Find where the given text appears and provide that cell's center as (X, Y) coordinate. 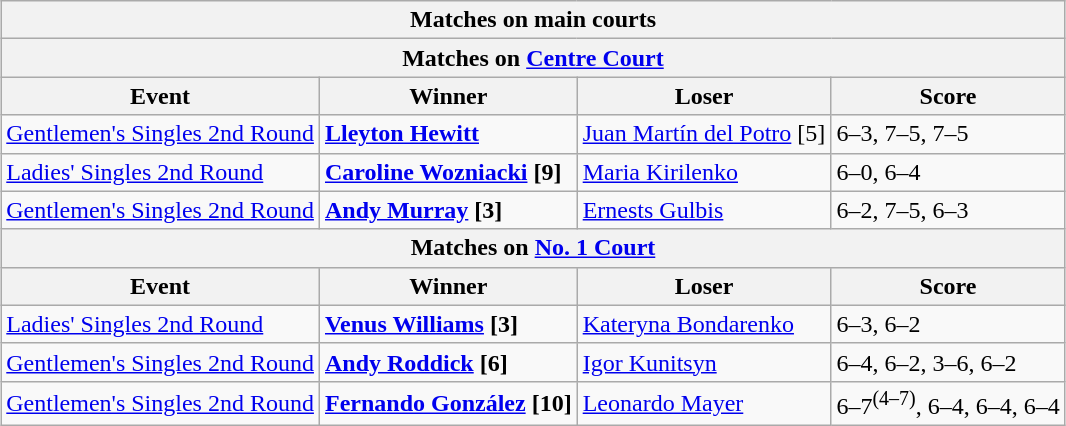
6–0, 6–4 (948, 172)
Igor Kunitsyn (704, 362)
Maria Kirilenko (704, 172)
Ernests Gulbis (704, 210)
Kateryna Bondarenko (704, 324)
6–7(4–7), 6–4, 6–4, 6–4 (948, 404)
Matches on Centre Court (533, 58)
6–3, 7–5, 7–5 (948, 134)
Leonardo Mayer (704, 404)
Lleyton Hewitt (448, 134)
Matches on No. 1 Court (533, 248)
Fernando González [10] (448, 404)
6–4, 6–2, 3–6, 6–2 (948, 362)
Juan Martín del Potro [5] (704, 134)
Venus Williams [3] (448, 324)
Andy Roddick [6] (448, 362)
Andy Murray [3] (448, 210)
Matches on main courts (533, 20)
Caroline Wozniacki [9] (448, 172)
6–2, 7–5, 6–3 (948, 210)
6–3, 6–2 (948, 324)
